Return [X, Y] of the center of cell containing provided text 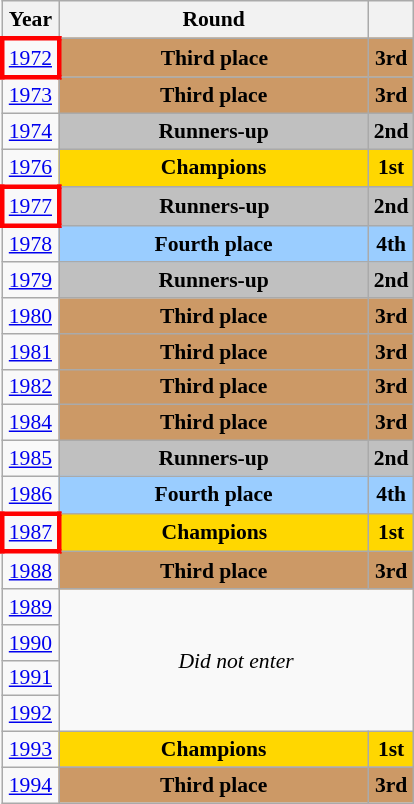
1990 [30, 643]
1977 [30, 206]
1978 [30, 244]
1991 [30, 678]
1982 [30, 387]
1974 [30, 132]
1979 [30, 281]
1986 [30, 494]
1987 [30, 532]
1985 [30, 459]
1984 [30, 423]
Round [214, 20]
1989 [30, 607]
1972 [30, 58]
1993 [30, 750]
1994 [30, 785]
1980 [30, 316]
1988 [30, 570]
Year [30, 20]
1976 [30, 168]
1973 [30, 96]
1992 [30, 714]
1981 [30, 352]
Did not enter [236, 660]
